Locate the cell with the specified text and output its [x, y] center coordinate. 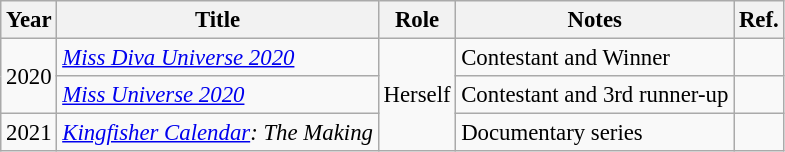
Herself [417, 96]
Title [218, 20]
Miss Diva Universe 2020 [218, 58]
2021 [29, 133]
Role [417, 20]
Year [29, 20]
Contestant and Winner [595, 58]
Notes [595, 20]
2020 [29, 76]
Ref. [759, 20]
Documentary series [595, 133]
Kingfisher Calendar: The Making [218, 133]
Miss Universe 2020 [218, 95]
Contestant and 3rd runner-up [595, 95]
